Capture the cell that displays the provided text and extract its [x, y] central coordinate. 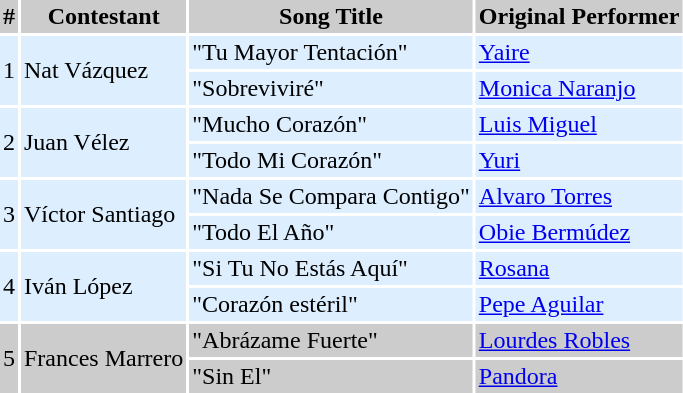
Obie Bermúdez [580, 232]
Luis Miguel [580, 124]
Frances Marrero [104, 358]
Víctor Santiago [104, 214]
1 [9, 70]
"Abrázame Fuerte" [331, 340]
Monica Naranjo [580, 88]
Juan Vélez [104, 142]
2 [9, 142]
"Sobreviviré" [331, 88]
"Nada Se Compara Contigo" [331, 196]
Original Performer [580, 16]
4 [9, 286]
Rosana [580, 268]
"Todo Mi Corazón" [331, 160]
Pandora [580, 376]
Lourdes Robles [580, 340]
Iván López [104, 286]
Contestant [104, 16]
# [9, 16]
"Mucho Corazón" [331, 124]
"Tu Mayor Tentación" [331, 52]
Yuri [580, 160]
"Corazón estéril" [331, 304]
Yaire [580, 52]
"Si Tu No Estás Aquí" [331, 268]
Song Title [331, 16]
"Todo El Año" [331, 232]
Alvaro Torres [580, 196]
5 [9, 358]
Nat Vázquez [104, 70]
3 [9, 214]
Pepe Aguilar [580, 304]
"Sin El" [331, 376]
